Scan for the cell matching the given text and deliver its (x, y) coordinate at center. 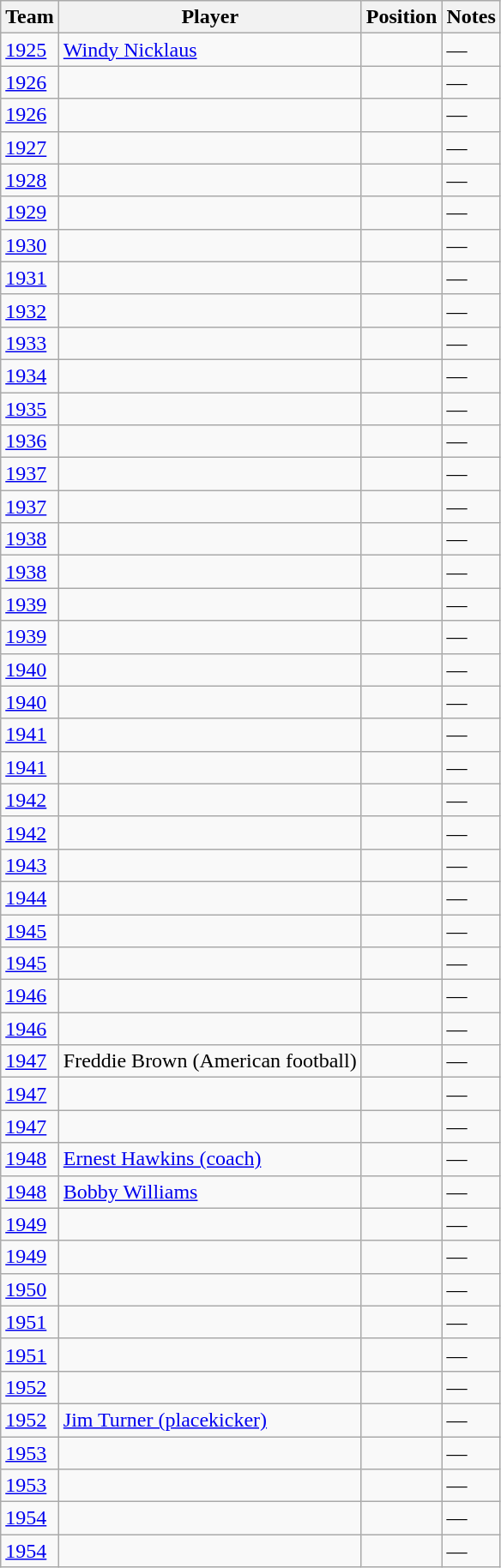
1927 (30, 147)
Player (209, 17)
1936 (30, 442)
1934 (30, 375)
Bobby Williams (209, 1192)
1944 (30, 898)
1933 (30, 343)
Team (30, 17)
1935 (30, 409)
1930 (30, 245)
1943 (30, 865)
1929 (30, 213)
1928 (30, 180)
1950 (30, 1289)
Ernest Hawkins (coach) (209, 1159)
Windy Nicklaus (209, 50)
1931 (30, 278)
Notes (471, 17)
Jim Turner (placekicker) (209, 1420)
1932 (30, 310)
Freddie Brown (American football) (209, 1061)
Position (401, 17)
1925 (30, 50)
